Return the [X, Y] coordinate for the center point of the cell that contains the specified text.  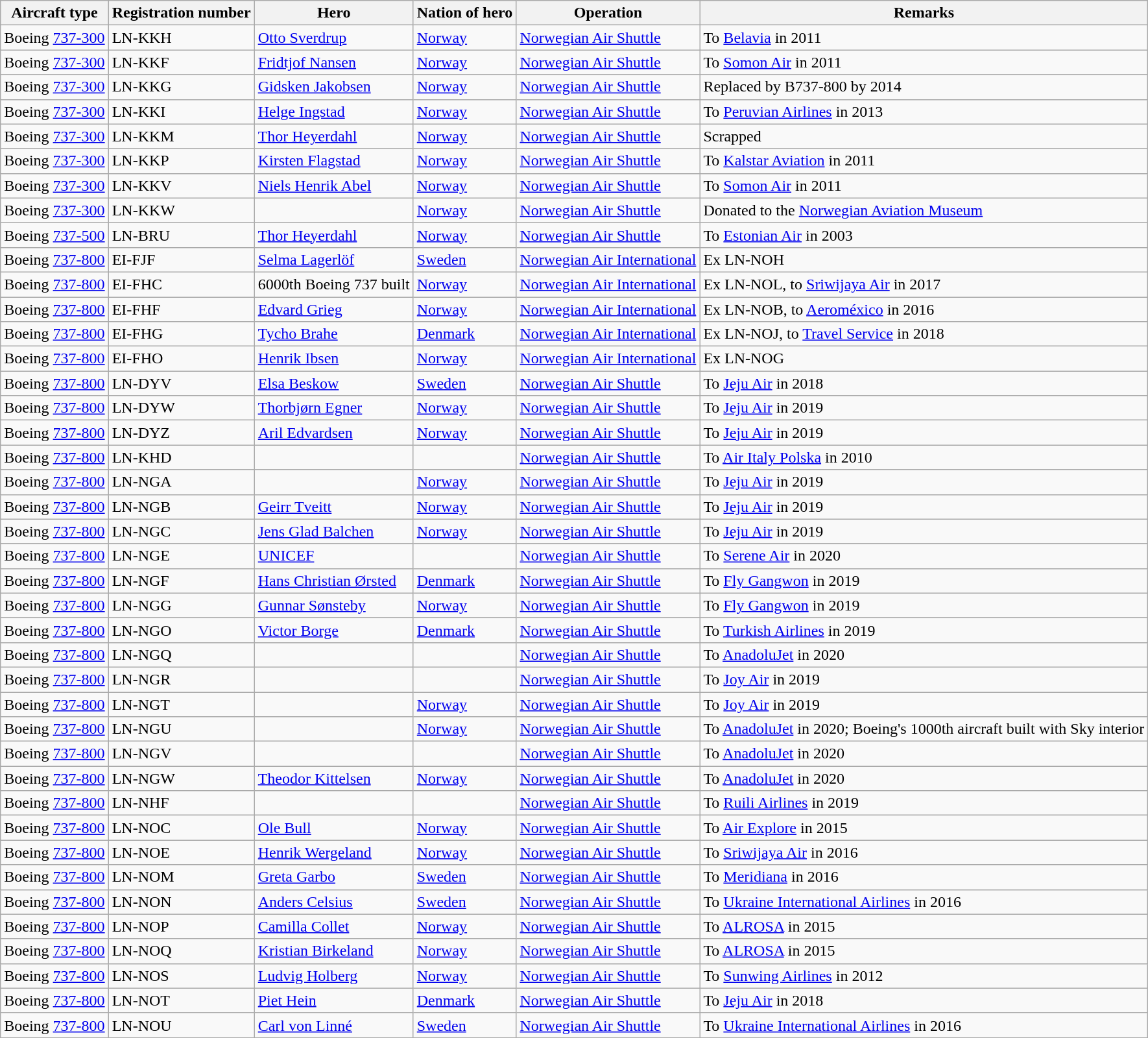
To Kalstar Aviation in 2011 [924, 161]
Nation of hero [464, 13]
LN-NGA [182, 482]
Ex LN-NOB, to Aeroméxico in 2016 [924, 309]
Operation [608, 13]
Kristian Birkeland [333, 951]
Ex LN-NOJ, to Travel Service in 2018 [924, 334]
To Ruili Airlines in 2019 [924, 803]
LN-NGE [182, 556]
LN-NON [182, 902]
EI-FHG [182, 334]
Camilla Collet [333, 926]
Helge Ingstad [333, 112]
To Sunwing Airlines in 2012 [924, 976]
LN-NOP [182, 926]
Fridtjof Nansen [333, 62]
Ole Bull [333, 828]
LN-KKI [182, 112]
Hans Christian Ørsted [333, 581]
Henrik Wergeland [333, 852]
Boeing 737-500 [54, 235]
LN-NGW [182, 779]
LN-NGO [182, 630]
Geirr Tveitt [333, 507]
Hero [333, 13]
LN-NGB [182, 507]
Aril Edvardsen [333, 433]
LN-NGC [182, 531]
LN-KKH [182, 38]
LN-NGU [182, 729]
Ludvig Holberg [333, 976]
LN-NGQ [182, 655]
UNICEF [333, 556]
To Serene Air in 2020 [924, 556]
Aircraft type [54, 13]
Anders Celsius [333, 902]
To Air Explore in 2015 [924, 828]
EI-FJF [182, 259]
Carl von Linné [333, 1025]
Niels Henrik Abel [333, 186]
Selma Lagerlöf [333, 259]
Greta Garbo [333, 877]
LN-KKW [182, 210]
Edvard Grieg [333, 309]
LN-NOE [182, 852]
Gunnar Sønsteby [333, 605]
Ex LN-NOL, to Sriwijaya Air in 2017 [924, 284]
To Belavia in 2011 [924, 38]
LN-NGG [182, 605]
Donated to the Norwegian Aviation Museum [924, 210]
LN-NOM [182, 877]
LN-NOQ [182, 951]
To Air Italy Polska in 2010 [924, 457]
LN-DYZ [182, 433]
LN-NHF [182, 803]
LN-KKF [182, 62]
Jens Glad Balchen [333, 531]
Ex LN-NOH [924, 259]
Victor Borge [333, 630]
Otto Sverdrup [333, 38]
Theodor Kittelsen [333, 779]
Kirsten Flagstad [333, 161]
LN-KKV [182, 186]
Henrik Ibsen [333, 359]
Elsa Beskow [333, 383]
LN-KKG [182, 87]
LN-NOT [182, 1000]
LN-NGR [182, 679]
LN-NOS [182, 976]
Thorbjørn Egner [333, 408]
LN-NGF [182, 581]
To Turkish Airlines in 2019 [924, 630]
Scrapped [924, 136]
LN-KKP [182, 161]
EI-FHO [182, 359]
EI-FHF [182, 309]
To AnadoluJet in 2020; Boeing's 1000th aircraft built with Sky interior [924, 729]
LN-DYV [182, 383]
LN-DYW [182, 408]
LN-NGT [182, 704]
Tycho Brahe [333, 334]
LN-KHD [182, 457]
LN-BRU [182, 235]
To Peruvian Airlines in 2013 [924, 112]
LN-NOC [182, 828]
Registration number [182, 13]
To Meridiana in 2016 [924, 877]
Piet Hein [333, 1000]
To Estonian Air in 2003 [924, 235]
To Sriwijaya Air in 2016 [924, 852]
Gidsken Jakobsen [333, 87]
LN-KKM [182, 136]
EI-FHC [182, 284]
LN-NGV [182, 754]
6000th Boeing 737 built [333, 284]
LN-NOU [182, 1025]
Remarks [924, 13]
Replaced by B737-800 by 2014 [924, 87]
Ex LN-NOG [924, 359]
